Search for the cell housing the specified text and yield its (X, Y) center coordinate. 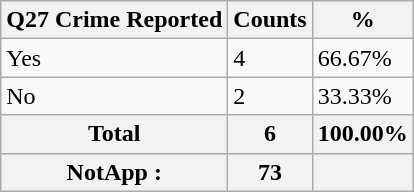
Q27 Crime Reported (114, 20)
73 (270, 172)
66.67% (362, 58)
Total (114, 134)
Counts (270, 20)
2 (270, 96)
% (362, 20)
100.00% (362, 134)
NotApp : (114, 172)
6 (270, 134)
4 (270, 58)
Yes (114, 58)
No (114, 96)
33.33% (362, 96)
